Return the [x, y] coordinate for the center point of the cell that contains the specified text.  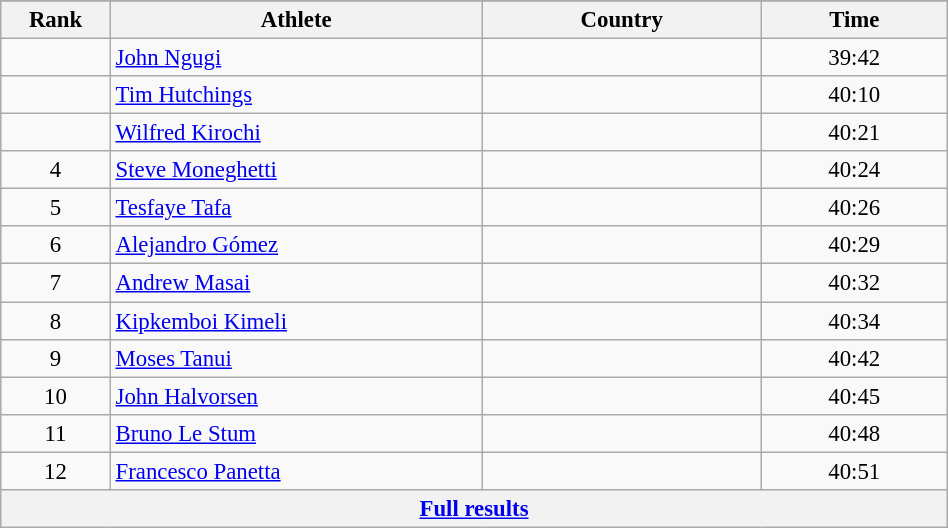
40:45 [854, 396]
11 [56, 433]
40:51 [854, 471]
Country [622, 20]
12 [56, 471]
Wilfred Kirochi [296, 133]
7 [56, 283]
6 [56, 245]
Full results [474, 509]
39:42 [854, 58]
40:42 [854, 358]
40:24 [854, 170]
40:29 [854, 245]
Rank [56, 20]
John Halvorsen [296, 396]
Bruno Le Stum [296, 433]
Alejandro Gómez [296, 245]
9 [56, 358]
40:21 [854, 133]
40:32 [854, 283]
4 [56, 170]
Steve Moneghetti [296, 170]
Tim Hutchings [296, 95]
40:10 [854, 95]
John Ngugi [296, 58]
40:26 [854, 208]
8 [56, 321]
40:48 [854, 433]
Athlete [296, 20]
40:34 [854, 321]
5 [56, 208]
Francesco Panetta [296, 471]
Moses Tanui [296, 358]
Tesfaye Tafa [296, 208]
Kipkemboi Kimeli [296, 321]
Time [854, 20]
Andrew Masai [296, 283]
10 [56, 396]
